Find where the given text appears and provide that cell's center as [X, Y] coordinate. 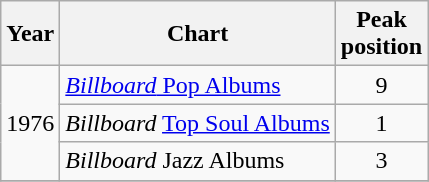
Chart [198, 34]
Billboard Jazz Albums [198, 161]
Billboard Top Soul Albums [198, 123]
Billboard Pop Albums [198, 85]
Peakposition [381, 34]
1 [381, 123]
3 [381, 161]
1976 [30, 123]
9 [381, 85]
Year [30, 34]
